Identify which cell holds the provided text, then report its [x, y] central coordinate. 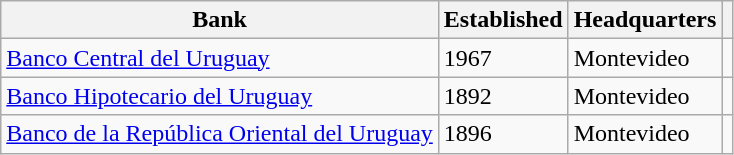
Banco Central del Uruguay [220, 58]
Banco Hipotecario del Uruguay [220, 96]
Bank [220, 20]
Banco de la República Oriental del Uruguay [220, 134]
1896 [503, 134]
Headquarters [645, 20]
1967 [503, 58]
1892 [503, 96]
Established [503, 20]
